Pinpoint the cell where the given text exists, returning its [x, y] midpoint coordinate. 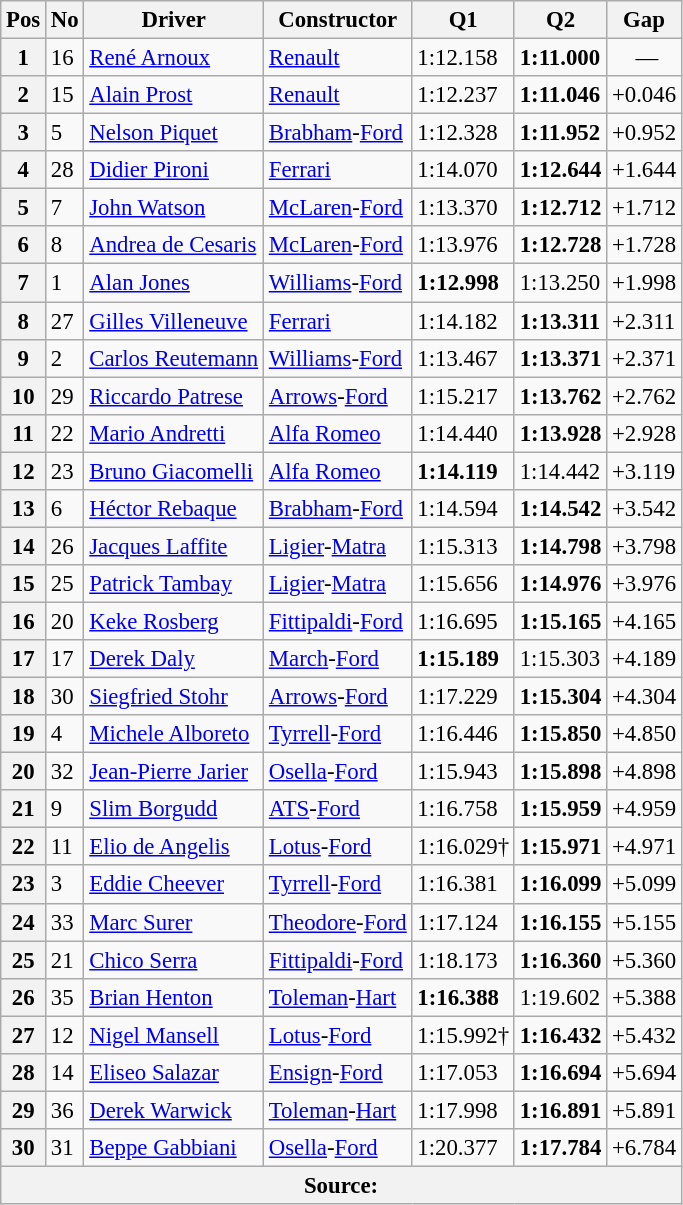
Constructor [338, 20]
Jacques Laffite [174, 546]
René Arnoux [174, 58]
Carlos Reutemann [174, 358]
10 [24, 396]
1:14.542 [560, 509]
1:14.442 [560, 471]
1:11.046 [560, 95]
Chico Serra [174, 960]
1:17.998 [463, 1110]
1:13.371 [560, 358]
Jean-Pierre Jarier [174, 772]
Alain Prost [174, 95]
+5.388 [644, 997]
1:15.165 [560, 621]
Bruno Giacomelli [174, 471]
+4.959 [644, 809]
Gilles Villeneuve [174, 321]
+5.155 [644, 922]
1:13.370 [463, 208]
1:11.952 [560, 133]
Brian Henton [174, 997]
Marc Surer [174, 922]
1:13.250 [560, 283]
1:15.959 [560, 809]
1:14.594 [463, 509]
1:16.381 [463, 885]
1:15.304 [560, 697]
+5.360 [644, 960]
Siegfried Stohr [174, 697]
35 [65, 997]
1:17.053 [463, 1073]
Keke Rosberg [174, 621]
Eddie Cheever [174, 885]
1:13.928 [560, 433]
1:14.798 [560, 546]
Derek Warwick [174, 1110]
1:12.328 [463, 133]
+5.099 [644, 885]
1:15.303 [560, 659]
+4.850 [644, 734]
1:16.432 [560, 1035]
Michele Alboreto [174, 734]
1:15.189 [463, 659]
1:16.099 [560, 885]
Eliseo Salazar [174, 1073]
+6.784 [644, 1148]
+5.891 [644, 1110]
Derek Daly [174, 659]
Pos [24, 20]
Nelson Piquet [174, 133]
+4.189 [644, 659]
1:15.943 [463, 772]
— [644, 58]
1:14.119 [463, 471]
1:12.728 [560, 245]
24 [24, 922]
John Watson [174, 208]
Gap [644, 20]
+3.542 [644, 509]
+1.712 [644, 208]
Didier Pironi [174, 170]
+2.311 [644, 321]
+4.304 [644, 697]
+5.694 [644, 1073]
1:16.446 [463, 734]
1:19.602 [560, 997]
1:14.440 [463, 433]
1:17.124 [463, 922]
1:16.360 [560, 960]
Mario Andretti [174, 433]
31 [65, 1148]
ATS-Ford [338, 809]
1:11.000 [560, 58]
1:16.758 [463, 809]
Driver [174, 20]
1:12.998 [463, 283]
1:14.182 [463, 321]
+2.371 [644, 358]
1:14.976 [560, 584]
1:12.158 [463, 58]
Andrea de Cesaris [174, 245]
Alan Jones [174, 283]
1:20.377 [463, 1148]
1:15.313 [463, 546]
1:14.070 [463, 170]
19 [24, 734]
+1.728 [644, 245]
1:12.644 [560, 170]
+0.046 [644, 95]
1:16.891 [560, 1110]
Nigel Mansell [174, 1035]
1:13.311 [560, 321]
Patrick Tambay [174, 584]
1:15.217 [463, 396]
+4.971 [644, 847]
1:16.029† [463, 847]
Héctor Rebaque [174, 509]
33 [65, 922]
+5.432 [644, 1035]
1:13.976 [463, 245]
Theodore-Ford [338, 922]
Source: [342, 1185]
1:16.155 [560, 922]
1:17.229 [463, 697]
+3.119 [644, 471]
Q1 [463, 20]
+1.998 [644, 283]
+0.952 [644, 133]
1:15.971 [560, 847]
1:15.898 [560, 772]
1:13.467 [463, 358]
+3.798 [644, 546]
No [65, 20]
1:12.237 [463, 95]
1:15.656 [463, 584]
1:17.784 [560, 1148]
1:16.388 [463, 997]
36 [65, 1110]
1:15.850 [560, 734]
Slim Borgudd [174, 809]
13 [24, 509]
Elio de Angelis [174, 847]
Beppe Gabbiani [174, 1148]
18 [24, 697]
Q2 [560, 20]
1:18.173 [463, 960]
Ensign-Ford [338, 1073]
+3.976 [644, 584]
+4.165 [644, 621]
Riccardo Patrese [174, 396]
1:13.762 [560, 396]
1:16.695 [463, 621]
1:16.694 [560, 1073]
32 [65, 772]
+4.898 [644, 772]
+2.928 [644, 433]
+1.644 [644, 170]
1:15.992† [463, 1035]
March-Ford [338, 659]
+2.762 [644, 396]
1:12.712 [560, 208]
